Return (X, Y) of the center of cell containing provided text 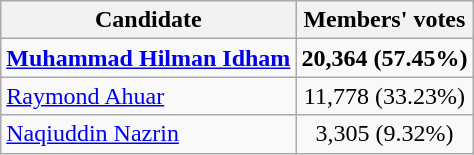
Muhammad Hilman Idham (148, 58)
Raymond Ahuar (148, 96)
3,305 (9.32%) (384, 134)
Naqiuddin Nazrin (148, 134)
20,364 (57.45%) (384, 58)
Members' votes (384, 20)
11,778 (33.23%) (384, 96)
Candidate (148, 20)
